From the cell containing the given text, extract its center point as [X, Y] coordinate. 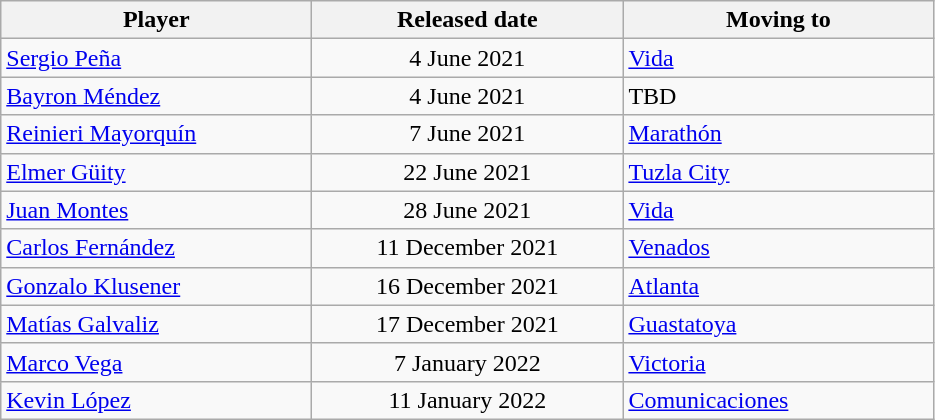
Victoria [778, 362]
7 January 2022 [468, 362]
Kevin López [156, 400]
11 January 2022 [468, 400]
Player [156, 20]
Juan Montes [156, 210]
11 December 2021 [468, 248]
Guastatoya [778, 324]
Released date [468, 20]
Bayron Méndez [156, 96]
Sergio Peña [156, 58]
Moving to [778, 20]
Matías Galvaliz [156, 324]
7 June 2021 [468, 134]
Reinieri Mayorquín [156, 134]
Tuzla City [778, 172]
Elmer Güity [156, 172]
17 December 2021 [468, 324]
28 June 2021 [468, 210]
Marco Vega [156, 362]
Comunicaciones [778, 400]
Marathón [778, 134]
22 June 2021 [468, 172]
TBD [778, 96]
Venados [778, 248]
Carlos Fernández [156, 248]
16 December 2021 [468, 286]
Atlanta [778, 286]
Gonzalo Klusener [156, 286]
